Identify which cell holds the provided text, then report its (X, Y) central coordinate. 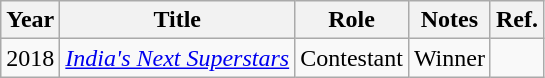
Winner (449, 58)
India's Next Superstars (178, 58)
Title (178, 20)
Contestant (352, 58)
2018 (30, 58)
Ref. (516, 20)
Year (30, 20)
Role (352, 20)
Notes (449, 20)
